Search for the cell housing the specified text and yield its [x, y] center coordinate. 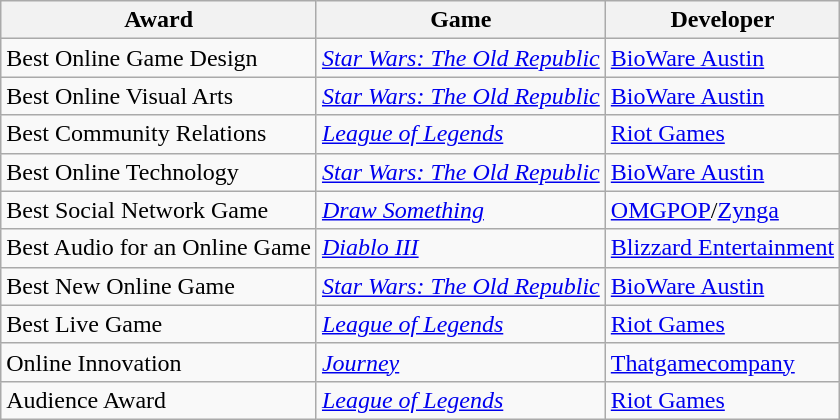
Online Innovation [159, 362]
Best Community Relations [159, 134]
Journey [460, 362]
Award [159, 20]
Draw Something [460, 210]
Blizzard Entertainment [722, 248]
Best Online Technology [159, 172]
Diablo III [460, 248]
Thatgamecompany [722, 362]
Best Online Game Design [159, 58]
Best Live Game [159, 324]
Best New Online Game [159, 286]
Developer [722, 20]
Best Social Network Game [159, 210]
Game [460, 20]
Best Audio for an Online Game [159, 248]
Best Online Visual Arts [159, 96]
OMGPOP/Zynga [722, 210]
Audience Award [159, 400]
